Search for the cell housing the specified text and yield its (X, Y) center coordinate. 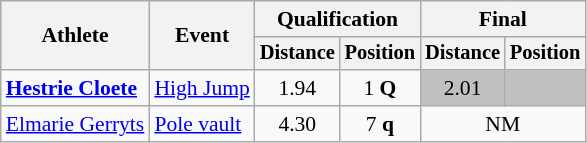
1 Q (380, 88)
NM (502, 124)
Final (502, 19)
2.01 (462, 88)
Hestrie Cloete (76, 88)
Event (202, 36)
Athlete (76, 36)
4.30 (298, 124)
7 q (380, 124)
Elmarie Gerryts (76, 124)
Qualification (338, 19)
1.94 (298, 88)
High Jump (202, 88)
Pole vault (202, 124)
